Find where the given text appears and provide that cell's center as [X, Y] coordinate. 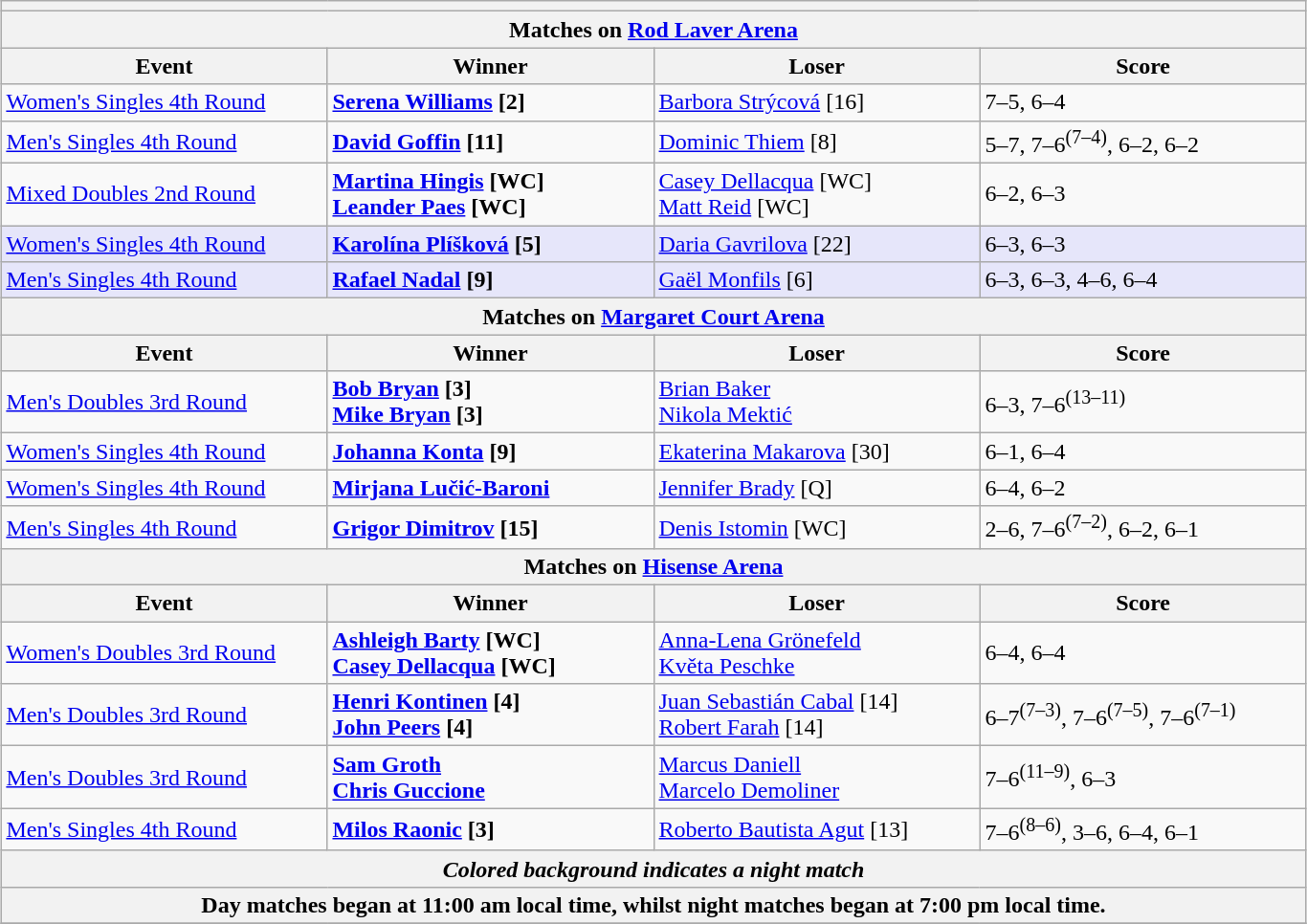
7–5, 6–4 [1142, 102]
6–2, 6–3 [1142, 195]
Martina Hingis [WC] Leander Paes [WC] [490, 195]
Mirjana Lučić-Baroni [490, 488]
Gaël Monfils [6] [817, 280]
Marcus Daniell Marcelo Demoliner [817, 777]
Roberto Bautista Agut [13] [817, 830]
Juan Sebastián Cabal [14] Robert Farah [14] [817, 715]
Grigor Dimitrov [15] [490, 528]
Matches on Margaret Court Arena [653, 317]
6–4, 6–4 [1142, 652]
Karolína Plíšková [5] [490, 244]
Milos Raonic [3] [490, 830]
David Goffin [11] [490, 142]
Jennifer Brady [Q] [817, 488]
Sam Groth Chris Guccione [490, 777]
Colored background indicates a night match [653, 869]
Serena Williams [2] [490, 102]
Dominic Thiem [8] [817, 142]
6–1, 6–4 [1142, 451]
Bob Bryan [3] Mike Bryan [3] [490, 402]
Ekaterina Makarova [30] [817, 451]
Barbora Strýcová [16] [817, 102]
Casey Dellacqua [WC] Matt Reid [WC] [817, 195]
Henri Kontinen [4] John Peers [4] [490, 715]
Daria Gavrilova [22] [817, 244]
Denis Istomin [WC] [817, 528]
Anna-Lena Grönefeld Květa Peschke [817, 652]
Matches on Rod Laver Arena [653, 30]
Mixed Doubles 2nd Round [165, 195]
Ashleigh Barty [WC] Casey Dellacqua [WC] [490, 652]
6–3, 6–3, 4–6, 6–4 [1142, 280]
6–4, 6–2 [1142, 488]
6–7(7–3), 7–6(7–5), 7–6(7–1) [1142, 715]
Matches on Hisense Arena [653, 567]
5–7, 7–6(7–4), 6–2, 6–2 [1142, 142]
Brian Baker Nikola Mektić [817, 402]
Rafael Nadal [9] [490, 280]
Women's Doubles 3rd Round [165, 652]
2–6, 7–6(7–2), 6–2, 6–1 [1142, 528]
6–3, 7–6(13–11) [1142, 402]
Johanna Konta [9] [490, 451]
6–3, 6–3 [1142, 244]
7–6(11–9), 6–3 [1142, 777]
7–6(8–6), 3–6, 6–4, 6–1 [1142, 830]
Day matches began at 11:00 am local time, whilst night matches began at 7:00 pm local time. [653, 906]
